Determine the (x, y) coordinate at the center of the cell enclosing the given text.  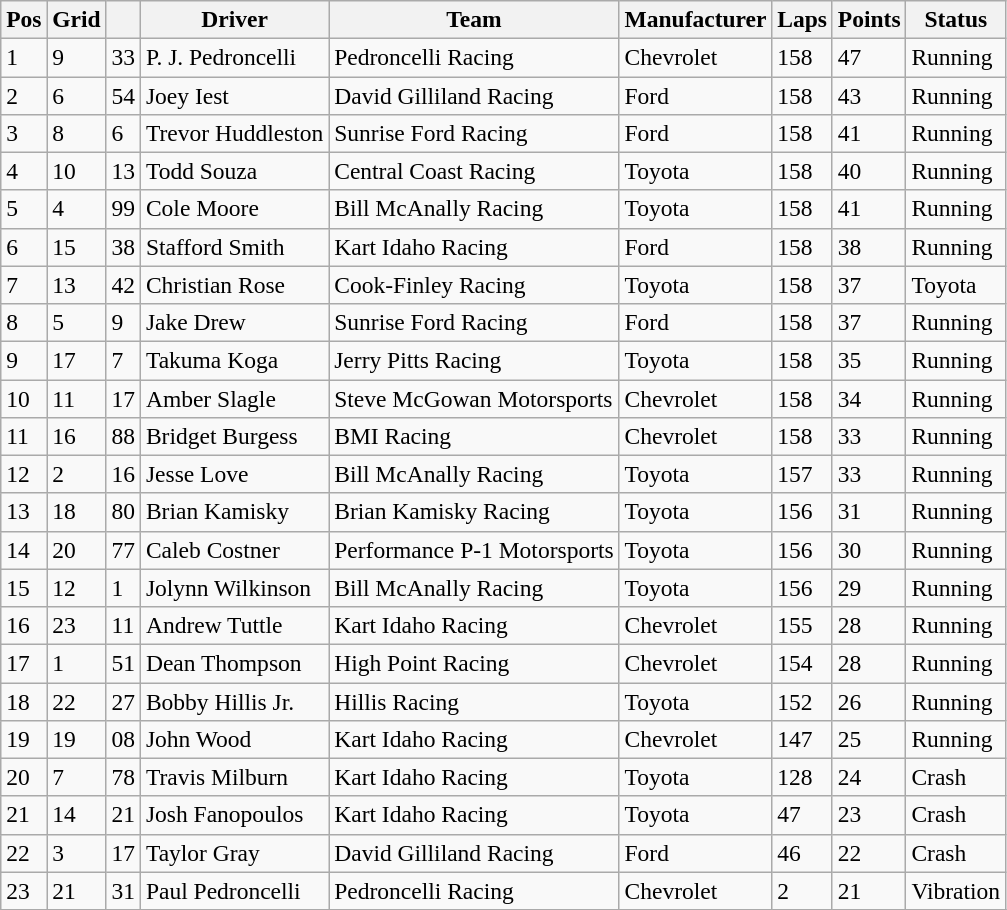
Performance P-1 Motorsports (474, 550)
24 (869, 777)
Hillis Racing (474, 701)
26 (869, 701)
Bobby Hillis Jr. (234, 701)
35 (869, 360)
78 (123, 777)
Pos (24, 19)
152 (802, 701)
Cook-Finley Racing (474, 285)
Jerry Pitts Racing (474, 360)
08 (123, 739)
Status (956, 19)
77 (123, 550)
Dean Thompson (234, 663)
27 (123, 701)
54 (123, 95)
Vibration (956, 891)
46 (802, 853)
42 (123, 285)
51 (123, 663)
Amber Slagle (234, 398)
Josh Fanopoulos (234, 815)
Jesse Love (234, 474)
157 (802, 474)
P. J. Pedroncelli (234, 57)
Todd Souza (234, 171)
Andrew Tuttle (234, 625)
Team (474, 19)
Caleb Costner (234, 550)
Laps (802, 19)
Jolynn Wilkinson (234, 588)
Takuma Koga (234, 360)
Brian Kamisky (234, 512)
40 (869, 171)
Travis Milburn (234, 777)
34 (869, 398)
Bridget Burgess (234, 436)
88 (123, 436)
Taylor Gray (234, 853)
John Wood (234, 739)
154 (802, 663)
155 (802, 625)
99 (123, 209)
Christian Rose (234, 285)
Paul Pedroncelli (234, 891)
Joey Iest (234, 95)
Manufacturer (696, 19)
128 (802, 777)
29 (869, 588)
Cole Moore (234, 209)
Driver (234, 19)
30 (869, 550)
BMI Racing (474, 436)
147 (802, 739)
Points (869, 19)
Trevor Huddleston (234, 133)
80 (123, 512)
Grid (76, 19)
25 (869, 739)
Jake Drew (234, 322)
Central Coast Racing (474, 171)
Stafford Smith (234, 247)
Steve McGowan Motorsports (474, 398)
43 (869, 95)
High Point Racing (474, 663)
Brian Kamisky Racing (474, 512)
